Identify which cell holds the provided text, then report its [x, y] central coordinate. 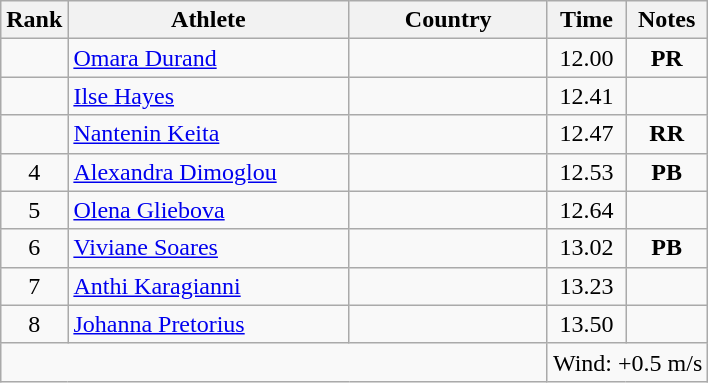
RR [667, 134]
Notes [667, 20]
12.53 [586, 172]
PR [667, 58]
13.50 [586, 324]
13.02 [586, 248]
Anthi Karagianni [208, 286]
Olena Gliebova [208, 210]
Country [448, 20]
Time [586, 20]
Ilse Hayes [208, 96]
Johanna Pretorius [208, 324]
Viviane Soares [208, 248]
6 [34, 248]
5 [34, 210]
12.64 [586, 210]
Rank [34, 20]
7 [34, 286]
4 [34, 172]
12.00 [586, 58]
Athlete [208, 20]
13.23 [586, 286]
Nantenin Keita [208, 134]
8 [34, 324]
12.41 [586, 96]
12.47 [586, 134]
Alexandra Dimoglou [208, 172]
Omara Durand [208, 58]
Wind: +0.5 m/s [627, 362]
